For the text-containing cell, return its midpoint in (X, Y) coordinate format. 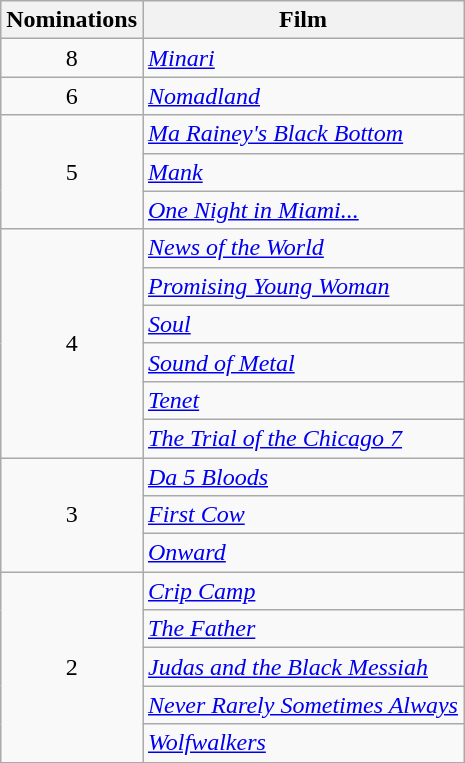
Tenet (302, 400)
News of the World (302, 248)
The Trial of the Chicago 7 (302, 438)
First Cow (302, 515)
5 (72, 172)
Da 5 Bloods (302, 477)
One Night in Miami... (302, 210)
The Father (302, 629)
6 (72, 96)
Nominations (72, 20)
Soul (302, 324)
Promising Young Woman (302, 286)
Film (302, 20)
Minari (302, 58)
4 (72, 343)
Never Rarely Sometimes Always (302, 705)
3 (72, 515)
2 (72, 667)
Sound of Metal (302, 362)
Nomadland (302, 96)
Judas and the Black Messiah (302, 667)
Onward (302, 553)
Crip Camp (302, 591)
Ma Rainey's Black Bottom (302, 134)
Mank (302, 172)
8 (72, 58)
Wolfwalkers (302, 743)
